Search for the cell housing the specified text and yield its [X, Y] center coordinate. 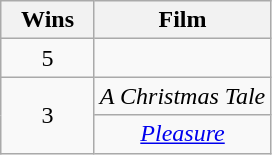
Wins [48, 20]
Film [182, 20]
Pleasure [182, 134]
3 [48, 115]
5 [48, 58]
A Christmas Tale [182, 96]
